Output the (x, y) coordinate of the center of the cell containing the given text.  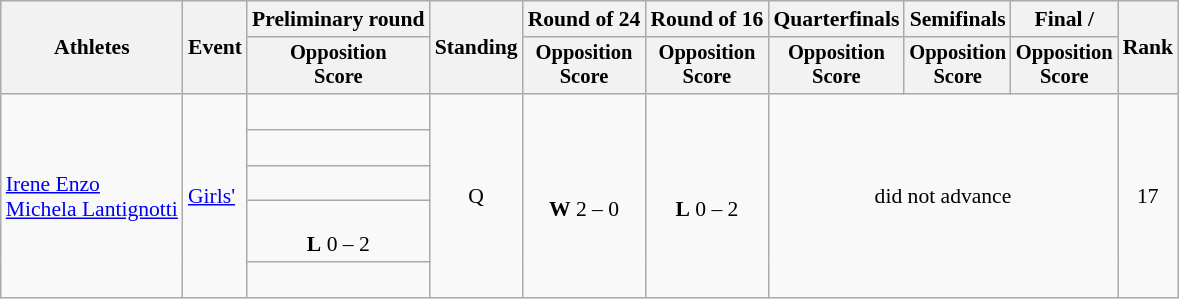
did not advance (942, 196)
W 2 – 0 (584, 196)
Girls' (215, 196)
Preliminary round (338, 19)
Rank (1148, 48)
Final / (1064, 19)
Athletes (92, 48)
Quarterfinals (836, 19)
Q (476, 196)
Round of 16 (706, 19)
Irene EnzoMichela Lantignotti (92, 196)
Round of 24 (584, 19)
Event (215, 48)
Semifinals (958, 19)
17 (1148, 196)
Standing (476, 48)
